Return (X, Y) of the center of cell containing provided text 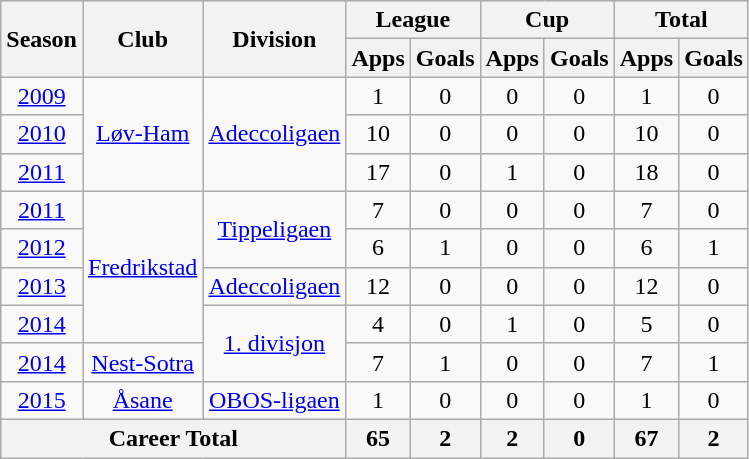
18 (646, 172)
2013 (42, 286)
Club (142, 39)
2010 (42, 134)
2012 (42, 248)
Career Total (174, 438)
17 (378, 172)
1. divisjon (274, 343)
Løv-Ham (142, 134)
4 (378, 324)
Nest-Sotra (142, 362)
Åsane (142, 400)
Season (42, 39)
Fredrikstad (142, 267)
5 (646, 324)
Total (681, 20)
League (413, 20)
Division (274, 39)
Tippeligaen (274, 229)
2015 (42, 400)
67 (646, 438)
2009 (42, 96)
Cup (547, 20)
65 (378, 438)
OBOS-ligaen (274, 400)
